Determine the (x, y) coordinate at the center of the cell enclosing the given text.  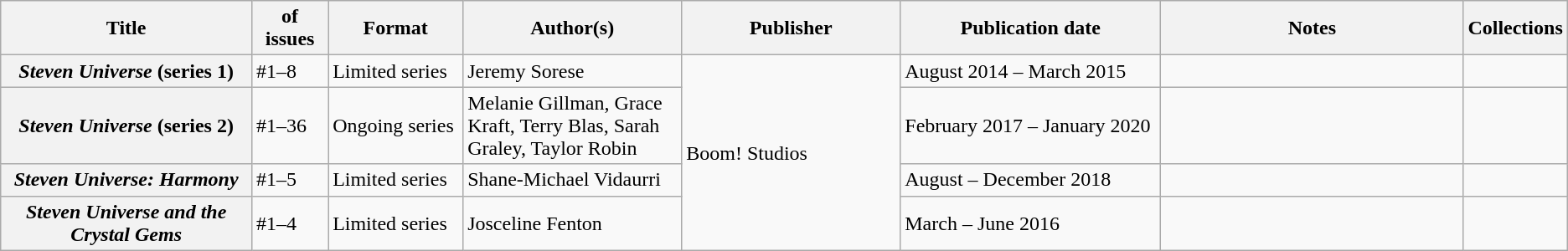
Notes (1312, 28)
August – December 2018 (1030, 180)
#1–8 (290, 71)
Author(s) (573, 28)
Title (126, 28)
Collections (1515, 28)
Steven Universe and the Crystal Gems (126, 223)
Shane-Michael Vidaurri (573, 180)
Steven Universe (series 2) (126, 125)
March – June 2016 (1030, 223)
Steven Universe: Harmony (126, 180)
Jeremy Sorese (573, 71)
#1–36 (290, 125)
Publisher (791, 28)
Ongoing series (395, 125)
#1–4 (290, 223)
Publication date (1030, 28)
Boom! Studios (791, 152)
Josceline Fenton (573, 223)
August 2014 – March 2015 (1030, 71)
Steven Universe (series 1) (126, 71)
February 2017 – January 2020 (1030, 125)
#1–5 (290, 180)
of issues (290, 28)
Format (395, 28)
Melanie Gillman, Grace Kraft, Terry Blas, Sarah Graley, Taylor Robin (573, 125)
